Detect which cell encompasses the target text, then output its (x, y) center coordinate. 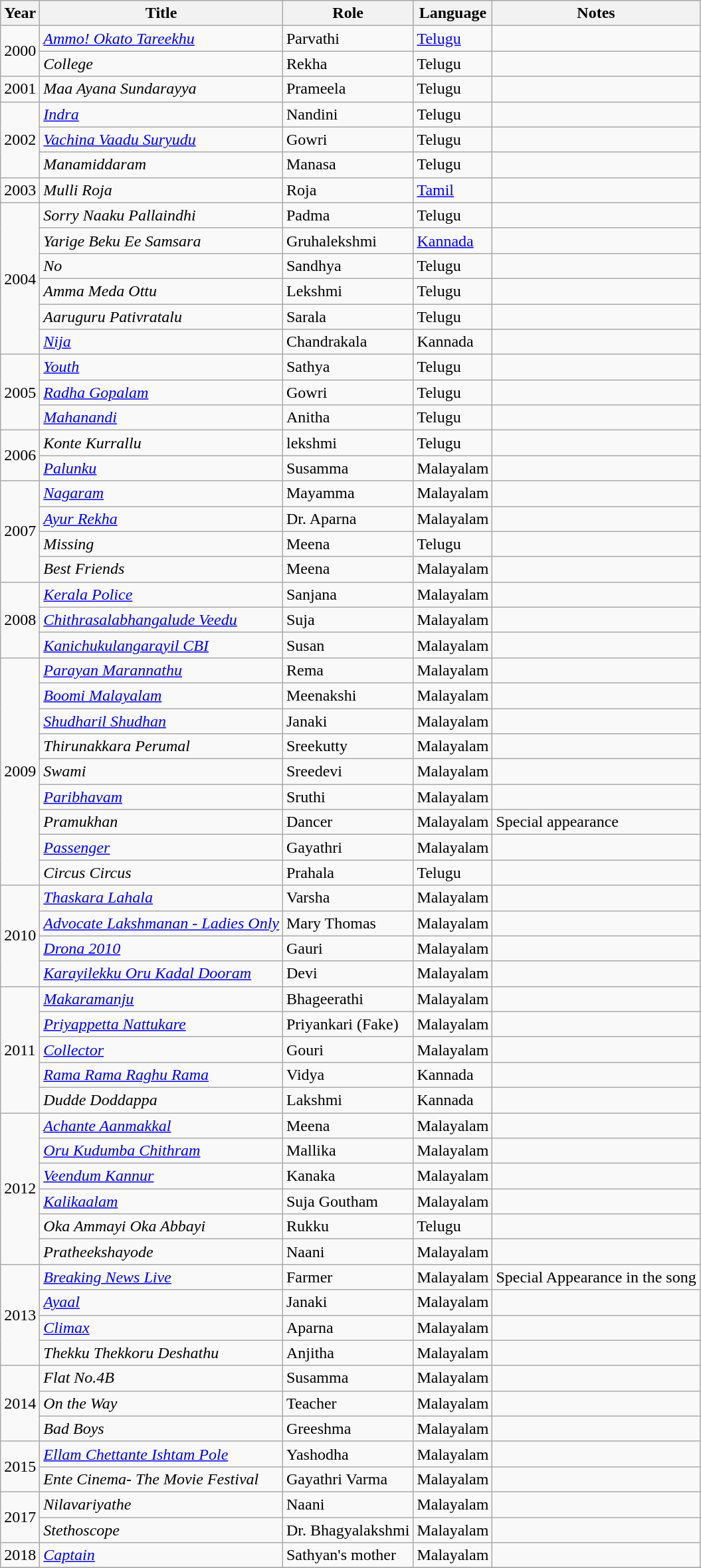
Anitha (348, 418)
Passenger (161, 847)
College (161, 64)
Aaruguru Pativratalu (161, 317)
Stethoscope (161, 1529)
Ente Cinema- The Movie Festival (161, 1479)
Special appearance (596, 822)
Chithrasalabhangalude Veedu (161, 620)
Teacher (348, 1403)
Thirunakkara Perumal (161, 746)
Varsha (348, 898)
Prameela (348, 89)
Priyappetta Nattukare (161, 1024)
Rekha (348, 64)
Pramukhan (161, 822)
Lekshmi (348, 291)
Breaking News Live (161, 1277)
Gayathri (348, 847)
Mahanandi (161, 418)
Palunku (161, 468)
Rukku (348, 1227)
Language (453, 13)
Meenakshi (348, 695)
2000 (20, 51)
lekshmi (348, 443)
Shudharil Shudhan (161, 721)
Ayaal (161, 1302)
Parvathi (348, 39)
Tamil (453, 190)
Manasa (348, 165)
2010 (20, 936)
Thekku Thekkoru Deshathu (161, 1353)
Year (20, 13)
Kanaka (348, 1176)
Circus Circus (161, 873)
Konte Kurrallu (161, 443)
Prahala (348, 873)
2008 (20, 620)
Indra (161, 114)
2014 (20, 1403)
Kalikaalam (161, 1201)
Dancer (348, 822)
Mary Thomas (348, 923)
2017 (20, 1517)
Nilavariyathe (161, 1504)
Dudde Doddappa (161, 1100)
Sreedevi (348, 772)
Kerala Police (161, 594)
Paribhavam (161, 797)
Karayilekku Oru Kadal Dooram (161, 974)
Padma (348, 215)
2009 (20, 772)
2013 (20, 1315)
Maa Ayana Sundarayya (161, 89)
Bhageerathi (348, 999)
Dr. Bhagyalakshmi (348, 1529)
Advocate Lakshmanan - Ladies Only (161, 923)
Boomi Malayalam (161, 695)
2006 (20, 456)
Gayathri Varma (348, 1479)
Rama Rama Raghu Rama (161, 1075)
Climax (161, 1328)
Anjitha (348, 1353)
On the Way (161, 1403)
Lakshmi (348, 1100)
Nandini (348, 114)
Ellam Chettante Ishtam Pole (161, 1454)
Parayan Marannathu (161, 670)
Gauri (348, 948)
Oru Kudumba Chithram (161, 1151)
2007 (20, 531)
Role (348, 13)
Sarala (348, 317)
Kanichukulangarayil CBI (161, 645)
Gouri (348, 1049)
Yashodha (348, 1454)
Makaramanju (161, 999)
Mayamma (348, 493)
Farmer (348, 1277)
Greeshma (348, 1429)
Collector (161, 1049)
2001 (20, 89)
2018 (20, 1555)
Devi (348, 974)
Flat No.4B (161, 1378)
Oka Ammayi Oka Abbayi (161, 1227)
Best Friends (161, 569)
No (161, 266)
Chandrakala (348, 342)
Veendum Kannur (161, 1176)
Title (161, 13)
Missing (161, 544)
Mallika (348, 1151)
Nija (161, 342)
2005 (20, 392)
2002 (20, 139)
Vachina Vaadu Suryudu (161, 139)
Susan (348, 645)
Youth (161, 367)
Sathya (348, 367)
Thaskara Lahala (161, 898)
Swami (161, 772)
Ayur Rekha (161, 519)
Yarige Beku Ee Samsara (161, 240)
Suja Goutham (348, 1201)
Captain (161, 1555)
Radha Gopalam (161, 392)
Sorry Naaku Pallaindhi (161, 215)
Sreekutty (348, 746)
Sanjana (348, 594)
Drona 2010 (161, 948)
Aparna (348, 1328)
Gruhalekshmi (348, 240)
Roja (348, 190)
Ammo! Okato Tareekhu (161, 39)
2012 (20, 1189)
Special Appearance in the song (596, 1277)
Amma Meda Ottu (161, 291)
Suja (348, 620)
Mulli Roja (161, 190)
Sruthi (348, 797)
Pratheekshayode (161, 1252)
Vidya (348, 1075)
Bad Boys (161, 1429)
2015 (20, 1466)
Dr. Aparna (348, 519)
Achante Aanmakkal (161, 1126)
Rema (348, 670)
Notes (596, 13)
Sandhya (348, 266)
2004 (20, 278)
2011 (20, 1049)
Sathyan's mother (348, 1555)
Nagaram (161, 493)
Manamiddaram (161, 165)
2003 (20, 190)
Priyankari (Fake) (348, 1024)
